Search for the cell housing the specified text and yield its [x, y] center coordinate. 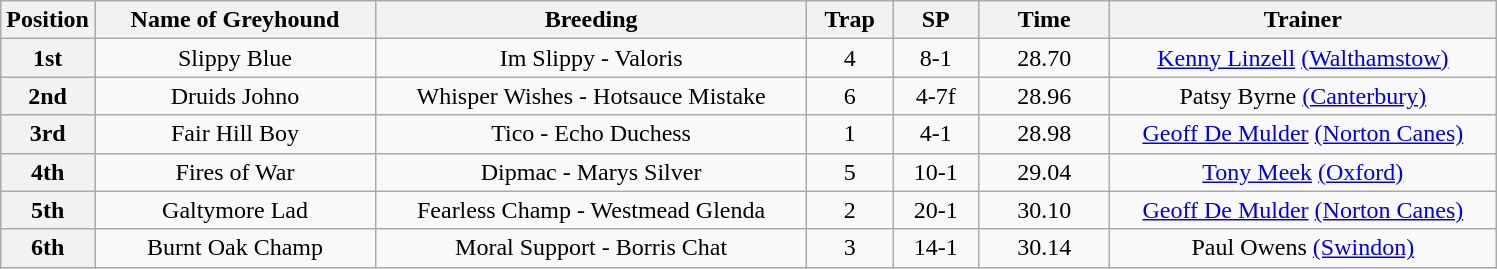
Trainer [1303, 20]
Fires of War [234, 172]
4-7f [936, 96]
6 [850, 96]
1st [48, 58]
Moral Support - Borris Chat [592, 248]
28.96 [1044, 96]
Galtymore Lad [234, 210]
6th [48, 248]
29.04 [1044, 172]
4th [48, 172]
8-1 [936, 58]
Paul Owens (Swindon) [1303, 248]
3 [850, 248]
2 [850, 210]
1 [850, 134]
Fair Hill Boy [234, 134]
28.98 [1044, 134]
SP [936, 20]
Tico - Echo Duchess [592, 134]
Druids Johno [234, 96]
Kenny Linzell (Walthamstow) [1303, 58]
10-1 [936, 172]
5th [48, 210]
Whisper Wishes - Hotsauce Mistake [592, 96]
4-1 [936, 134]
Slippy Blue [234, 58]
Breeding [592, 20]
5 [850, 172]
Im Slippy - Valoris [592, 58]
Position [48, 20]
30.14 [1044, 248]
Trap [850, 20]
Tony Meek (Oxford) [1303, 172]
Patsy Byrne (Canterbury) [1303, 96]
3rd [48, 134]
30.10 [1044, 210]
20-1 [936, 210]
2nd [48, 96]
Fearless Champ - Westmead Glenda [592, 210]
Burnt Oak Champ [234, 248]
14-1 [936, 248]
Dipmac - Marys Silver [592, 172]
28.70 [1044, 58]
Name of Greyhound [234, 20]
4 [850, 58]
Time [1044, 20]
